Capture the cell that displays the provided text and extract its [x, y] central coordinate. 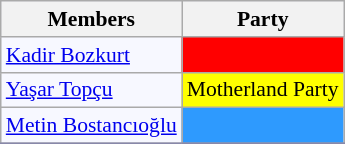
Party [263, 19]
Members [92, 19]
Metin Bostancıoğlu [92, 126]
Yaşar Topçu [92, 90]
Motherland Party [263, 90]
Kadir Bozkurt [92, 55]
